Extract the (x, y) coordinate from the center of the cell holding the provided text.  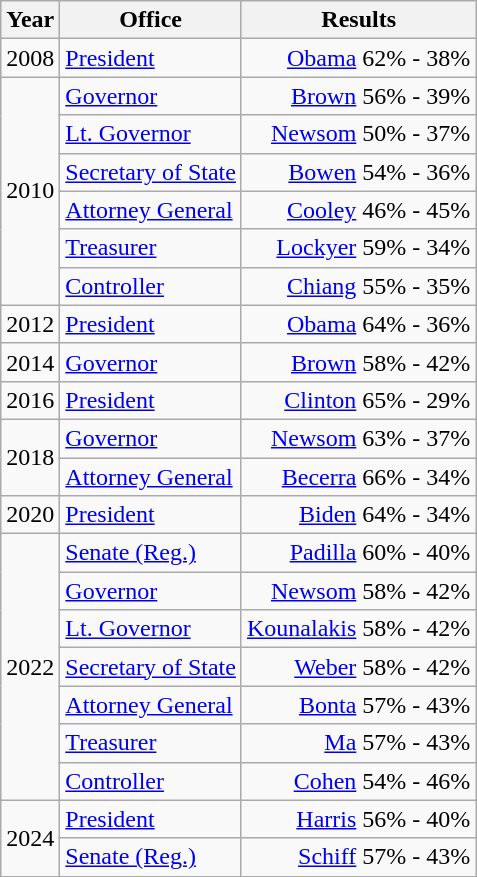
Bonta 57% - 43% (358, 705)
Lockyer 59% - 34% (358, 248)
2014 (30, 362)
Kounalakis 58% - 42% (358, 629)
2008 (30, 58)
Biden 64% - 34% (358, 515)
Brown 58% - 42% (358, 362)
2020 (30, 515)
Bowen 54% - 36% (358, 172)
Obama 64% - 36% (358, 324)
2022 (30, 667)
Padilla 60% - 40% (358, 553)
2016 (30, 400)
Becerra 66% - 34% (358, 477)
Brown 56% - 39% (358, 96)
Schiff 57% - 43% (358, 857)
Harris 56% - 40% (358, 819)
Weber 58% - 42% (358, 667)
Chiang 55% - 35% (358, 286)
Results (358, 20)
Cooley 46% - 45% (358, 210)
2010 (30, 191)
Office (151, 20)
Ma 57% - 43% (358, 743)
Newsom 63% - 37% (358, 438)
Newsom 50% - 37% (358, 134)
Newsom 58% - 42% (358, 591)
Clinton 65% - 29% (358, 400)
Year (30, 20)
2024 (30, 838)
Obama 62% - 38% (358, 58)
2018 (30, 457)
2012 (30, 324)
Cohen 54% - 46% (358, 781)
